Pinpoint the cell where the given text exists, returning its [x, y] midpoint coordinate. 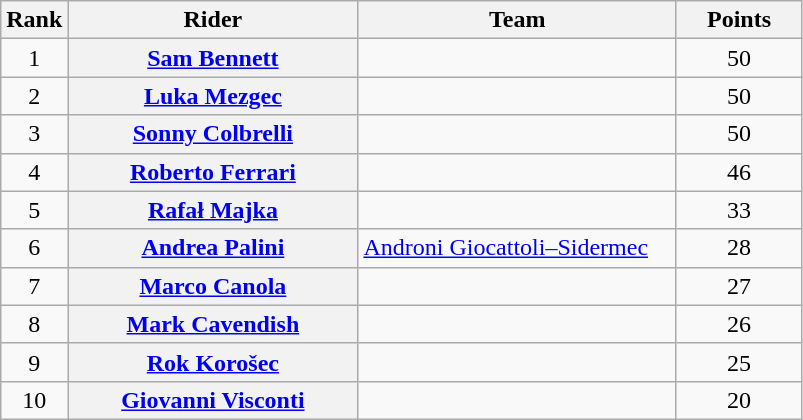
1 [34, 58]
Rok Korošec [213, 362]
Sonny Colbrelli [213, 134]
46 [738, 172]
6 [34, 248]
25 [738, 362]
Rafał Majka [213, 210]
Rank [34, 20]
Marco Canola [213, 286]
26 [738, 324]
20 [738, 400]
Team [518, 20]
9 [34, 362]
Points [738, 20]
Andrea Palini [213, 248]
33 [738, 210]
Androni Giocattoli–Sidermec [518, 248]
5 [34, 210]
Luka Mezgec [213, 96]
Mark Cavendish [213, 324]
Giovanni Visconti [213, 400]
8 [34, 324]
10 [34, 400]
Sam Bennett [213, 58]
7 [34, 286]
4 [34, 172]
Rider [213, 20]
3 [34, 134]
28 [738, 248]
Roberto Ferrari [213, 172]
2 [34, 96]
27 [738, 286]
